Capture the cell that displays the provided text and extract its (X, Y) central coordinate. 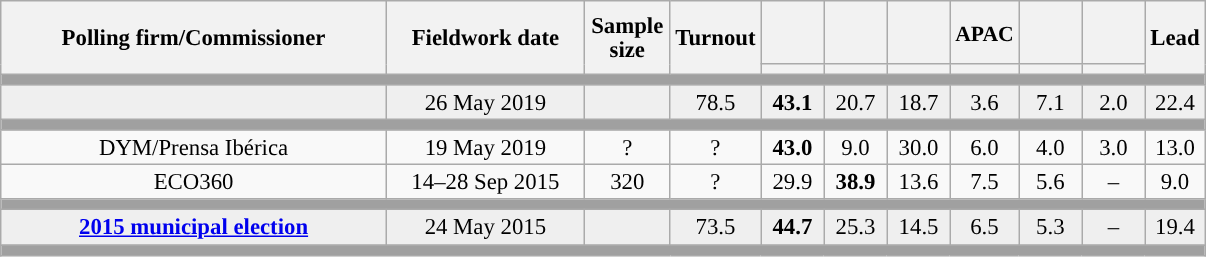
29.9 (792, 182)
7.5 (984, 182)
Sample size (627, 38)
DYM/Prensa Ibérica (194, 148)
Turnout (716, 38)
44.7 (792, 228)
320 (627, 182)
30.0 (918, 148)
5.6 (1050, 182)
Fieldwork date (485, 38)
7.1 (1050, 102)
73.5 (716, 228)
22.4 (1175, 102)
19.4 (1175, 228)
14–28 Sep 2015 (485, 182)
3.0 (1114, 148)
19 May 2019 (485, 148)
13.0 (1175, 148)
6.0 (984, 148)
20.7 (856, 102)
26 May 2019 (485, 102)
3.6 (984, 102)
Polling firm/Commissioner (194, 38)
43.0 (792, 148)
13.6 (918, 182)
24 May 2015 (485, 228)
38.9 (856, 182)
25.3 (856, 228)
ECO360 (194, 182)
18.7 (918, 102)
2015 municipal election (194, 228)
2.0 (1114, 102)
APAC (984, 32)
Lead (1175, 38)
14.5 (918, 228)
6.5 (984, 228)
5.3 (1050, 228)
43.1 (792, 102)
4.0 (1050, 148)
78.5 (716, 102)
